From the cell containing the given text, extract its center point as [x, y] coordinate. 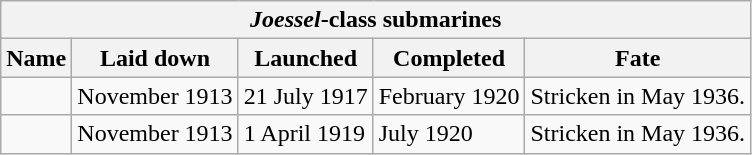
21 July 1917 [306, 96]
February 1920 [449, 96]
Name [36, 58]
1 April 1919 [306, 134]
July 1920 [449, 134]
Joessel-class submarines [376, 20]
Laid down [155, 58]
Launched [306, 58]
Completed [449, 58]
Fate [638, 58]
